Search for the cell housing the specified text and yield its [x, y] center coordinate. 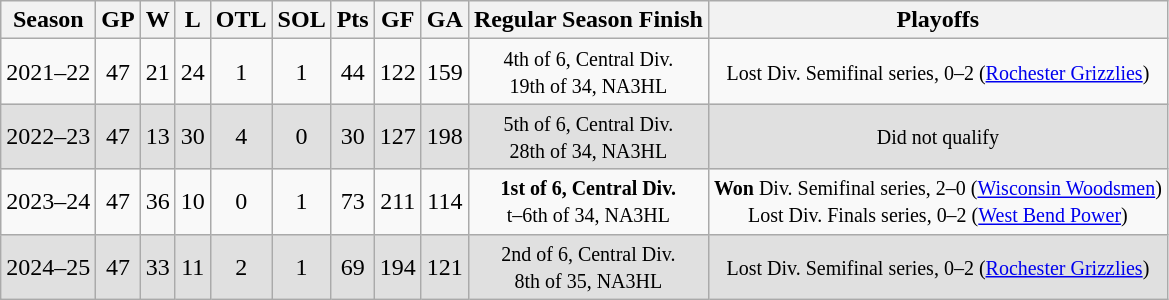
2021–22 [48, 72]
13 [158, 136]
Season [48, 20]
36 [158, 202]
114 [444, 202]
Regular Season Finish [588, 20]
Won Div. Semifinal series, 2–0 (Wisconsin Woodsmen)Lost Div. Finals series, 0–2 (West Bend Power) [938, 202]
2 [241, 266]
2023–24 [48, 202]
1st of 6, Central Div.t–6th of 34, NA3HL [588, 202]
W [158, 20]
127 [398, 136]
SOL [302, 20]
Playoffs [938, 20]
2022–23 [48, 136]
44 [352, 72]
Pts [352, 20]
33 [158, 266]
5th of 6, Central Div.28th of 34, NA3HL [588, 136]
L [192, 20]
4th of 6, Central Div.19th of 34, NA3HL [588, 72]
2nd of 6, Central Div.8th of 35, NA3HL [588, 266]
GA [444, 20]
211 [398, 202]
21 [158, 72]
4 [241, 136]
194 [398, 266]
10 [192, 202]
11 [192, 266]
159 [444, 72]
OTL [241, 20]
GP [118, 20]
122 [398, 72]
73 [352, 202]
198 [444, 136]
GF [398, 20]
2024–25 [48, 266]
69 [352, 266]
Did not qualify [938, 136]
121 [444, 266]
24 [192, 72]
